Determine the [X, Y] coordinate at the center of the cell enclosing the given text.  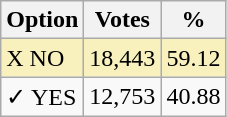
12,753 [122, 97]
✓ YES [42, 97]
18,443 [122, 58]
% [194, 20]
Option [42, 20]
59.12 [194, 58]
40.88 [194, 97]
X NO [42, 58]
Votes [122, 20]
